From the cell containing the given text, extract its center point as (x, y) coordinate. 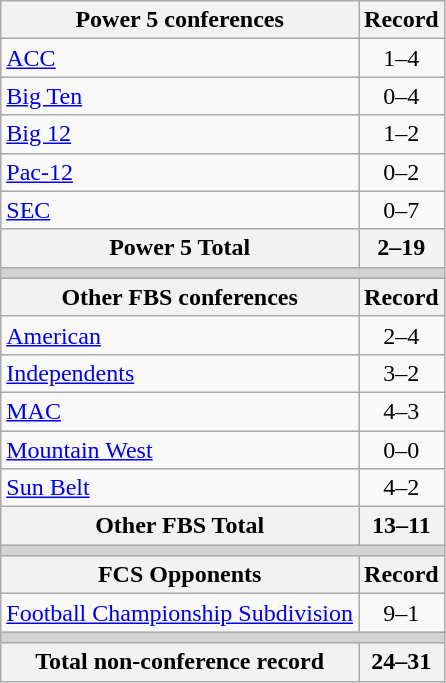
Big Ten (180, 96)
4–2 (402, 488)
3–2 (402, 373)
Other FBS Total (180, 526)
0–4 (402, 96)
2–19 (402, 248)
1–4 (402, 58)
4–3 (402, 411)
ACC (180, 58)
Power 5 conferences (180, 20)
Power 5 Total (180, 248)
American (180, 335)
Other FBS conferences (180, 297)
Football Championship Subdivision (180, 613)
Sun Belt (180, 488)
Pac-12 (180, 172)
Mountain West (180, 449)
Total non-conference record (180, 662)
2–4 (402, 335)
1–2 (402, 134)
24–31 (402, 662)
0–0 (402, 449)
SEC (180, 210)
9–1 (402, 613)
Big 12 (180, 134)
0–2 (402, 172)
0–7 (402, 210)
MAC (180, 411)
FCS Opponents (180, 575)
Independents (180, 373)
13–11 (402, 526)
